Return (x, y) of the center of cell containing provided text 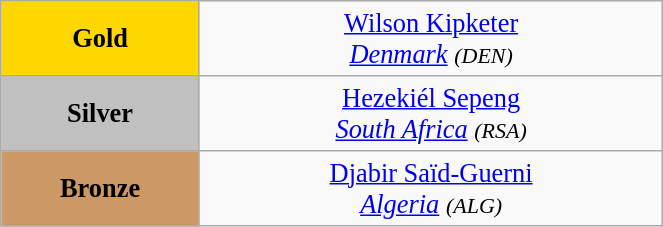
Bronze (100, 188)
Hezekiél SepengSouth Africa (RSA) (430, 112)
Gold (100, 38)
Silver (100, 112)
Wilson KipketerDenmark (DEN) (430, 38)
Djabir Saïd-GuerniAlgeria (ALG) (430, 188)
